Return (X, Y) of the center of cell containing provided text 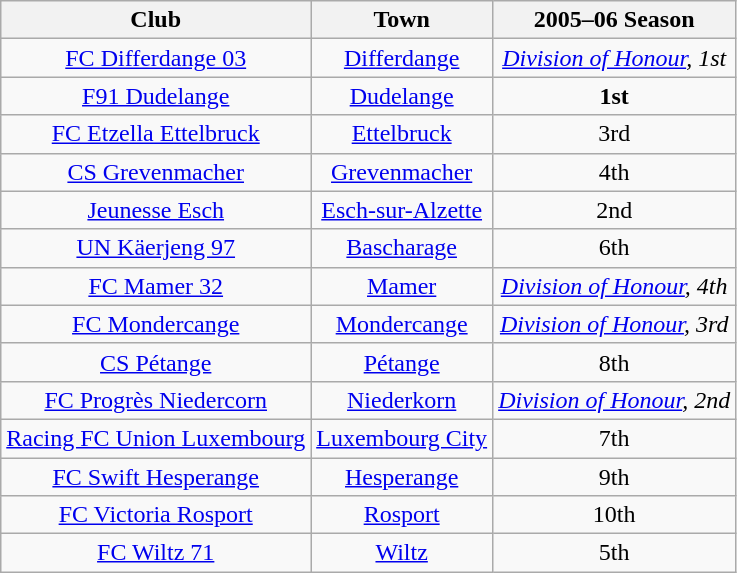
Ettelbruck (402, 134)
UN Käerjeng 97 (156, 248)
2005–06 Season (614, 20)
9th (614, 477)
Dudelange (402, 96)
Division of Honour, 3rd (614, 324)
8th (614, 362)
FC Mondercange (156, 324)
F91 Dudelange (156, 96)
FC Etzella Ettelbruck (156, 134)
10th (614, 515)
Division of Honour, 2nd (614, 400)
6th (614, 248)
Niederkorn (402, 400)
FC Mamer 32 (156, 286)
4th (614, 172)
Bascharage (402, 248)
Mondercange (402, 324)
Wiltz (402, 553)
1st (614, 96)
Esch-sur-Alzette (402, 210)
5th (614, 553)
CS Pétange (156, 362)
Grevenmacher (402, 172)
Town (402, 20)
FC Swift Hesperange (156, 477)
FC Progrès Niedercorn (156, 400)
CS Grevenmacher (156, 172)
FC Wiltz 71 (156, 553)
7th (614, 438)
2nd (614, 210)
Club (156, 20)
Luxembourg City (402, 438)
Division of Honour, 4th (614, 286)
FC Differdange 03 (156, 58)
3rd (614, 134)
Mamer (402, 286)
Division of Honour, 1st (614, 58)
Racing FC Union Luxembourg (156, 438)
Differdange (402, 58)
FC Victoria Rosport (156, 515)
Jeunesse Esch (156, 210)
Hesperange (402, 477)
Pétange (402, 362)
Rosport (402, 515)
